Output the [x, y] coordinate of the center of the cell containing the given text.  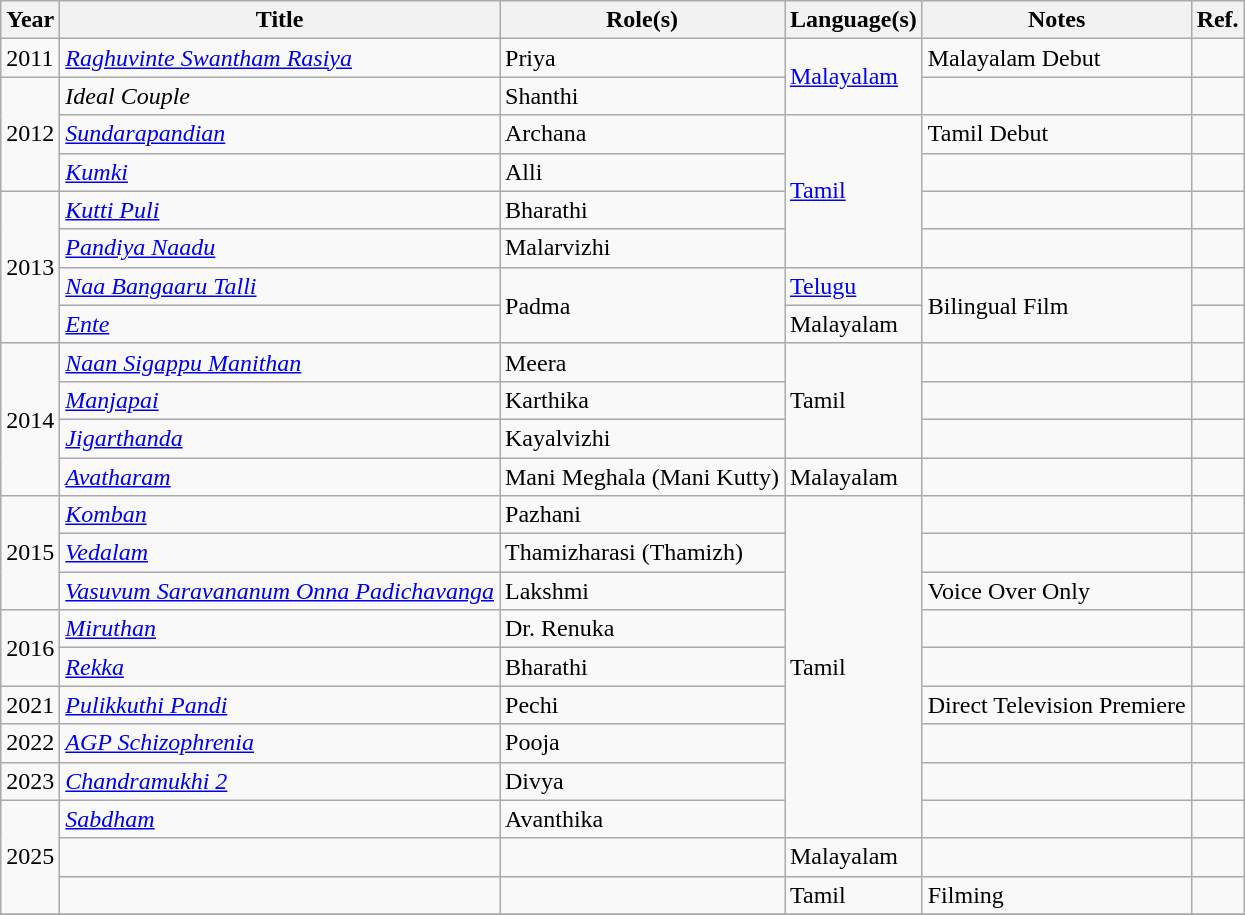
Mani Meghala (Mani Kutty) [642, 477]
Vedalam [280, 553]
Avanthika [642, 819]
2014 [30, 419]
Miruthan [280, 629]
Pandiya Naadu [280, 248]
Role(s) [642, 20]
Chandramukhi 2 [280, 781]
2016 [30, 648]
Naa Bangaaru Talli [280, 286]
Priya [642, 58]
Naan Sigappu Manithan [280, 362]
Voice Over Only [1056, 591]
Kayalvizhi [642, 438]
Pulikkuthi Pandi [280, 705]
Tamil Debut [1056, 134]
Divya [642, 781]
2013 [30, 267]
Sabdham [280, 819]
Year [30, 20]
Dr. Renuka [642, 629]
Thamizharasi (Thamizh) [642, 553]
Ideal Couple [280, 96]
Raghuvinte Swantham Rasiya [280, 58]
Shanthi [642, 96]
Padma [642, 305]
Language(s) [853, 20]
Malarvizhi [642, 248]
AGP Schizophrenia [280, 743]
2023 [30, 781]
Alli [642, 172]
Archana [642, 134]
Komban [280, 515]
Karthika [642, 400]
2025 [30, 857]
Ente [280, 324]
Kutti Puli [280, 210]
Manjapai [280, 400]
Jigarthanda [280, 438]
2021 [30, 705]
Direct Television Premiere [1056, 705]
Rekka [280, 667]
Meera [642, 362]
Pazhani [642, 515]
Bilingual Film [1056, 305]
2012 [30, 134]
Pechi [642, 705]
Kumki [280, 172]
Vasuvum Saravananum Onna Padichavanga [280, 591]
Sundarapandian [280, 134]
Lakshmi [642, 591]
Telugu [853, 286]
Filming [1056, 895]
2022 [30, 743]
2011 [30, 58]
Pooja [642, 743]
Malayalam Debut [1056, 58]
2015 [30, 553]
Notes [1056, 20]
Avatharam [280, 477]
Title [280, 20]
Ref. [1218, 20]
